From the cell containing the given text, extract its center point as (X, Y) coordinate. 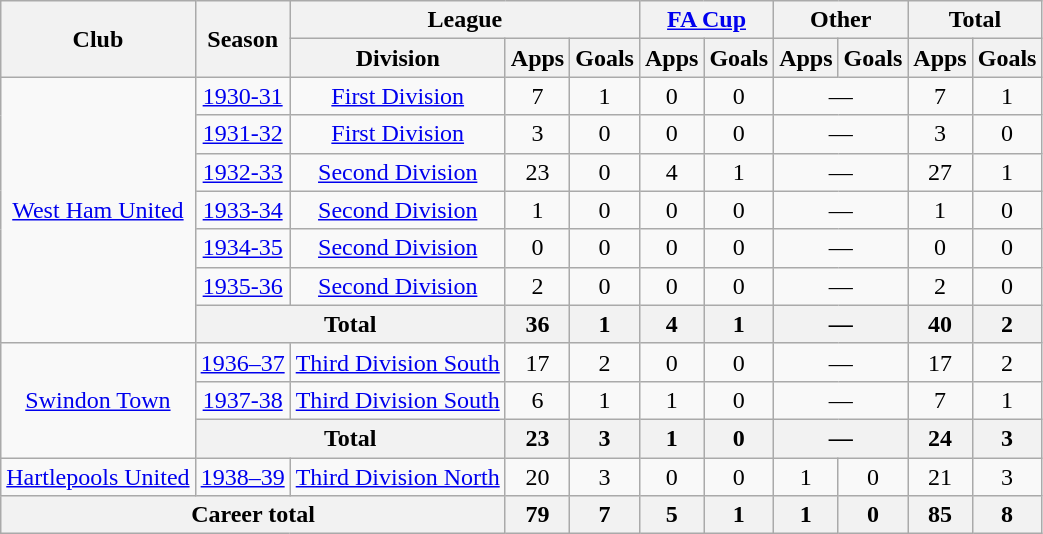
79 (537, 515)
1937-38 (242, 400)
1936–37 (242, 362)
League (464, 20)
21 (940, 477)
24 (940, 438)
Third Division North (398, 477)
1931-32 (242, 134)
Division (398, 58)
Hartlepools United (98, 477)
Season (242, 39)
FA Cup (706, 20)
1938–39 (242, 477)
5 (671, 515)
6 (537, 400)
Club (98, 39)
85 (940, 515)
1935-36 (242, 286)
1932-33 (242, 172)
Swindon Town (98, 400)
1933-34 (242, 210)
36 (537, 324)
West Ham United (98, 210)
40 (940, 324)
1930-31 (242, 96)
8 (1007, 515)
Other (841, 20)
20 (537, 477)
1934-35 (242, 248)
Career total (254, 515)
27 (940, 172)
